Output the (X, Y) coordinate of the center of the cell containing the given text.  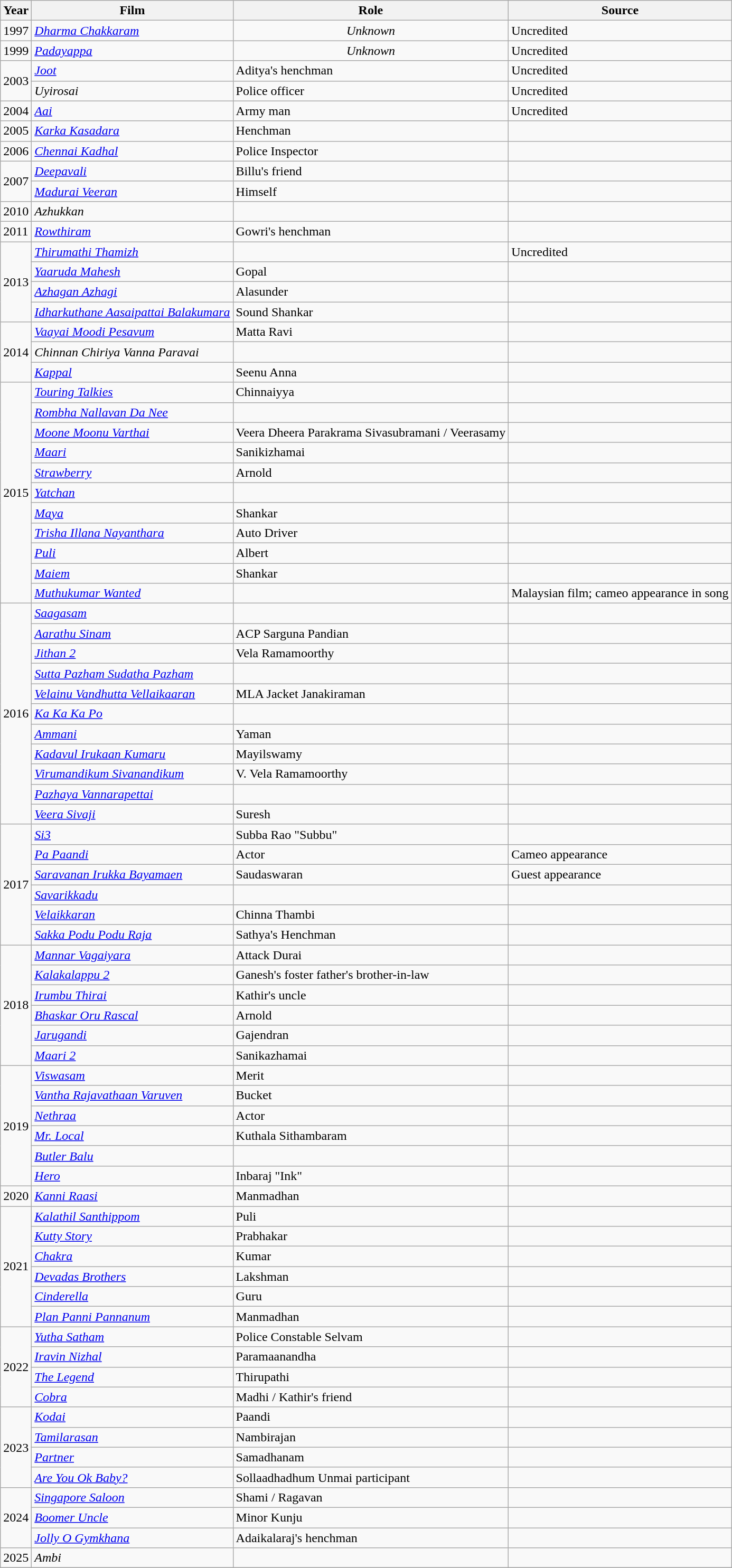
Nambirajan (371, 1437)
Billu's friend (371, 171)
Cinderella (132, 1297)
Padayappa (132, 51)
Veera Dheera Parakrama Sivasubramani / Veerasamy (371, 432)
Kappal (132, 372)
Ganesh's foster father's brother-in-law (371, 975)
Saagasam (132, 613)
Are You Ok Baby? (132, 1477)
Year (16, 11)
Gajendran (371, 1035)
Moone Moonu Varthai (132, 432)
Paandi (371, 1417)
Rombha Nallavan Da Nee (132, 412)
Sakka Podu Podu Raja (132, 935)
Army man (371, 111)
Alasunder (371, 292)
Saudaswaran (371, 874)
Dharma Chakkaram (132, 31)
Muthukumar Wanted (132, 593)
Kanni Raasi (132, 1196)
Kathir's uncle (371, 995)
Yatchan (132, 493)
Iravin Nizhal (132, 1357)
Kutty Story (132, 1236)
Kalathil Santhippom (132, 1216)
Hero (132, 1176)
2022 (16, 1367)
Adaikalaraj's henchman (371, 1538)
Vaayai Moodi Pesavum (132, 332)
Irumbu Thirai (132, 995)
Chakra (132, 1257)
Velaikkaran (132, 915)
Chinnan Chiriya Vanna Paravai (132, 352)
Thirupathi (371, 1377)
V. Vela Ramamoorthy (371, 774)
Sound Shankar (371, 312)
Singapore Saloon (132, 1497)
Gopal (371, 272)
Film (132, 11)
Jithan 2 (132, 654)
Pa Paandi (132, 854)
2020 (16, 1196)
Mayilswamy (371, 754)
Thirumathi Thamizh (132, 252)
Albert (371, 553)
2018 (16, 1005)
Azhukkan (132, 211)
2014 (16, 352)
Gowri's henchman (371, 231)
Attack Durai (371, 955)
The Legend (132, 1377)
Jolly O Gymkhana (132, 1538)
Police Inspector (371, 151)
1997 (16, 31)
Yaman (371, 734)
Veera Sivaji (132, 814)
2013 (16, 282)
Deepavali (132, 171)
Minor Kunju (371, 1517)
Paramaanandha (371, 1357)
2006 (16, 151)
Chennai Kadhal (132, 151)
Ammani (132, 734)
Aarathu Sinam (132, 634)
Idharkuthane Aasaipattai Balakumara (132, 312)
Tamilarasan (132, 1437)
Sanikizhamai (371, 452)
2025 (16, 1558)
Prabhakar (371, 1236)
2017 (16, 884)
2019 (16, 1126)
Aditya's henchman (371, 71)
Plan Panni Pannanum (132, 1317)
Kuthala Sithambaram (371, 1136)
Bucket (371, 1095)
Subba Rao "Subbu" (371, 834)
Kodai (132, 1417)
Auto Driver (371, 533)
Cobra (132, 1397)
Role (371, 11)
2004 (16, 111)
Guru (371, 1297)
Suresh (371, 814)
Cameo appearance (620, 854)
Source (620, 11)
ACP Sarguna Pandian (371, 634)
Maiem (132, 573)
Si3 (132, 834)
Madhi / Kathir's friend (371, 1397)
Nethraa (132, 1116)
Yutha Satham (132, 1337)
Butler Balu (132, 1156)
2007 (16, 181)
Sutta Pazham Sudatha Pazham (132, 674)
Jarugandi (132, 1035)
Strawberry (132, 473)
Pazhaya Vannarapettai (132, 794)
Kadavul Irukaan Kumaru (132, 754)
Sathya's Henchman (371, 935)
Chinnaiyya (371, 392)
Boomer Uncle (132, 1517)
MLA Jacket Janakiraman (371, 694)
Matta Ravi (371, 332)
Viswasam (132, 1075)
Vantha Rajavathaan Varuven (132, 1095)
2003 (16, 81)
Samadhanam (371, 1457)
Maya (132, 513)
Bhaskar Oru Rascal (132, 1015)
Ka Ka Ka Po (132, 714)
Virumandikum Sivanandikum (132, 774)
Inbaraj "Ink" (371, 1176)
Karka Kasadara (132, 131)
Vela Ramamoorthy (371, 654)
Shami / Ragavan (371, 1497)
Saravanan Irukka Bayamaen (132, 874)
Himself (371, 191)
2021 (16, 1266)
Madurai Veeran (132, 191)
Ambi (132, 1558)
Trisha Illana Nayanthara (132, 533)
Devadas Brothers (132, 1277)
2024 (16, 1517)
Touring Talkies (132, 392)
Guest appearance (620, 874)
Uyirosai (132, 91)
Police Constable Selvam (371, 1337)
Police officer (371, 91)
Azhagan Azhagi (132, 292)
Sollaadhadhum Unmai participant (371, 1477)
Savarikkadu (132, 895)
Lakshman (371, 1277)
Merit (371, 1075)
Sanikazhamai (371, 1055)
Partner (132, 1457)
Maari (132, 452)
Mannar Vagaiyara (132, 955)
Aai (132, 111)
Joot (132, 71)
2015 (16, 493)
2010 (16, 211)
Mr. Local (132, 1136)
2016 (16, 714)
2011 (16, 231)
Maari 2 (132, 1055)
Velainu Vandhutta Vellaikaaran (132, 694)
Malaysian film; cameo appearance in song (620, 593)
Seenu Anna (371, 372)
Kumar (371, 1257)
Chinna Thambi (371, 915)
1999 (16, 51)
Yaaruda Mahesh (132, 272)
2005 (16, 131)
Rowthiram (132, 231)
2023 (16, 1447)
Kalakalappu 2 (132, 975)
Henchman (371, 131)
